Pinpoint the cell where the given text exists, returning its [X, Y] midpoint coordinate. 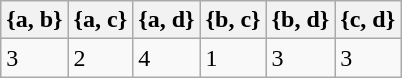
{b, d} [300, 20]
2 [100, 58]
1 [233, 58]
{a, b} [34, 20]
{c, d} [368, 20]
{b, c} [233, 20]
4 [166, 58]
{a, c} [100, 20]
{a, d} [166, 20]
